Output the [x, y] coordinate of the center of the cell containing the given text.  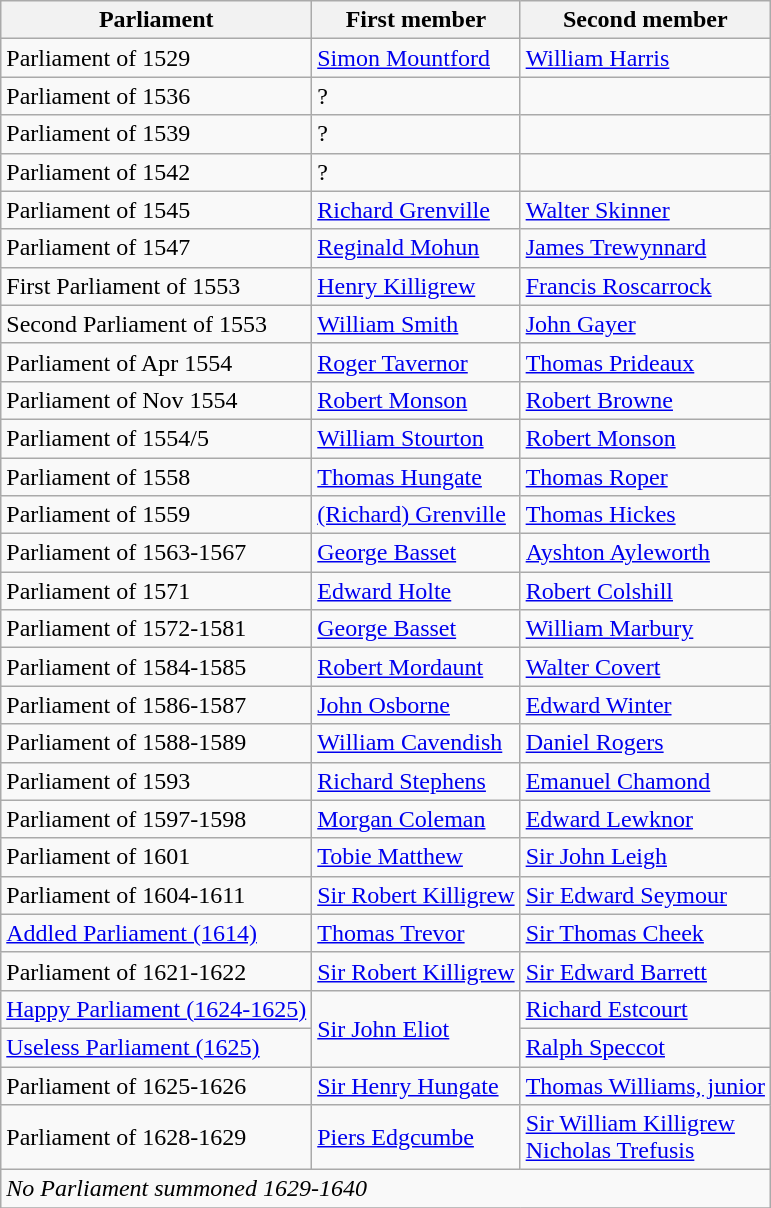
Thomas Williams, junior [645, 1085]
Addled Parliament (1614) [156, 933]
Parliament of 1597-1598 [156, 819]
Simon Mountford [416, 58]
Thomas Roper [645, 477]
Robert Colshill [645, 591]
Henry Killigrew [416, 286]
Parliament of 1563-1567 [156, 553]
Parliament of 1572-1581 [156, 629]
Sir Edward Seymour [645, 895]
Second Parliament of 1553 [156, 324]
Parliament of 1604-1611 [156, 895]
William Cavendish [416, 743]
James Trewynnard [645, 248]
Sir Thomas Cheek [645, 933]
Robert Browne [645, 400]
Richard Estcourt [645, 1009]
Daniel Rogers [645, 743]
Second member [645, 20]
Robert Mordaunt [416, 667]
Reginald Mohun [416, 248]
Sir John Leigh [645, 857]
William Stourton [416, 438]
Parliament of 1542 [156, 172]
Walter Covert [645, 667]
Edward Lewknor [645, 819]
Sir Henry Hungate [416, 1085]
Sir Edward Barrett [645, 971]
William Marbury [645, 629]
Parliament of 1628-1629 [156, 1138]
Thomas Trevor [416, 933]
Parliament of 1529 [156, 58]
Thomas Hungate [416, 477]
Emanuel Chamond [645, 781]
Francis Roscarrock [645, 286]
Parliament of 1559 [156, 515]
(Richard) Grenville [416, 515]
Richard Grenville [416, 210]
Parliament of 1571 [156, 591]
Piers Edgcumbe [416, 1138]
John Osborne [416, 705]
Edward Holte [416, 591]
No Parliament summoned 1629-1640 [386, 1189]
Parliament of 1621-1622 [156, 971]
Edward Winter [645, 705]
Parliament of 1586-1587 [156, 705]
Sir William KilligrewNicholas Trefusis [645, 1138]
Happy Parliament (1624-1625) [156, 1009]
Parliament of 1554/5 [156, 438]
Useless Parliament (1625) [156, 1047]
Parliament of 1625-1626 [156, 1085]
Morgan Coleman [416, 819]
William Smith [416, 324]
John Gayer [645, 324]
Thomas Prideaux [645, 362]
Parliament [156, 20]
Parliament of 1593 [156, 781]
Sir John Eliot [416, 1028]
Parliament of 1545 [156, 210]
Walter Skinner [645, 210]
William Harris [645, 58]
Parliament of Nov 1554 [156, 400]
Roger Tavernor [416, 362]
Parliament of 1584-1585 [156, 667]
Ralph Speccot [645, 1047]
Parliament of 1547 [156, 248]
Parliament of 1539 [156, 134]
Parliament of 1558 [156, 477]
Parliament of Apr 1554 [156, 362]
Ayshton Ayleworth [645, 553]
Parliament of 1601 [156, 857]
Tobie Matthew [416, 857]
Parliament of 1536 [156, 96]
Thomas Hickes [645, 515]
First Parliament of 1553 [156, 286]
Richard Stephens [416, 781]
Parliament of 1588-1589 [156, 743]
First member [416, 20]
